Determine the (X, Y) coordinate at the center of the cell enclosing the given text.  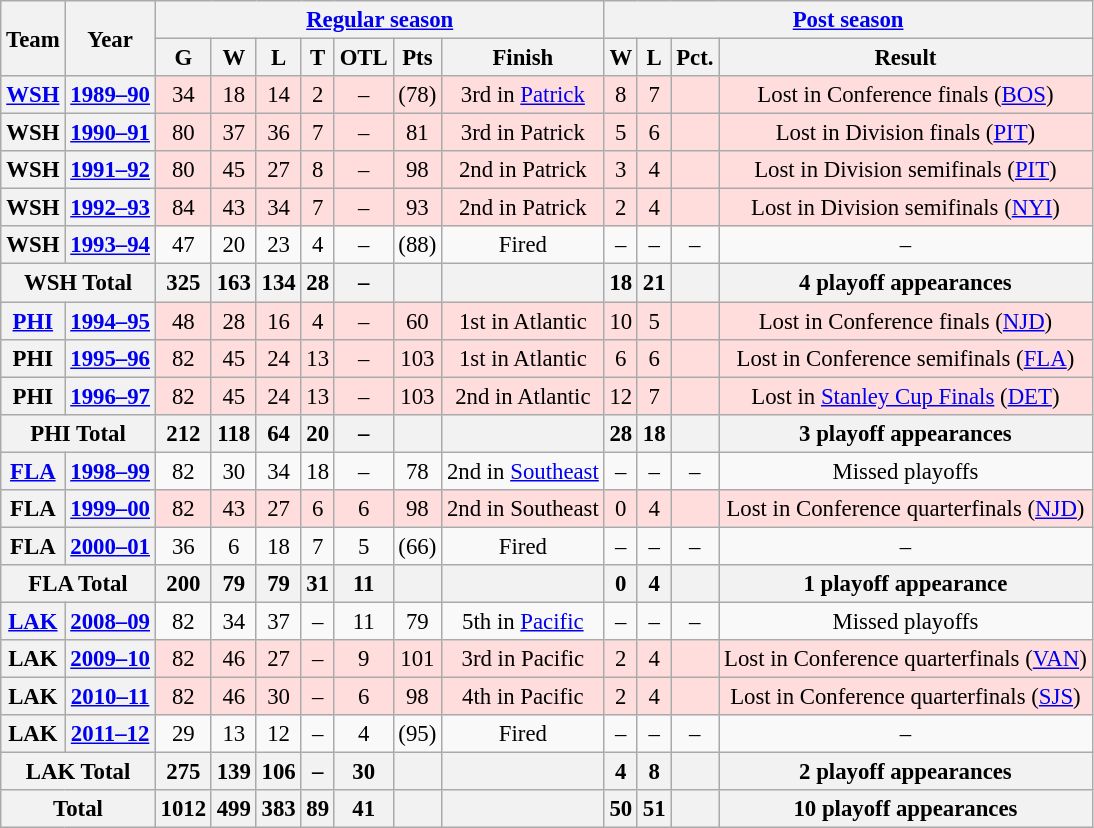
Lost in Conference finals (BOS) (906, 95)
1989–90 (110, 95)
2011–12 (110, 734)
2 playoff appearances (906, 772)
OTL (364, 58)
48 (183, 321)
9 (364, 659)
Total (78, 809)
(88) (418, 245)
Lost in Division semifinals (NYI) (906, 208)
16 (278, 321)
4 playoff appearances (906, 283)
1 playoff appearance (906, 584)
3 (620, 170)
89 (318, 809)
Result (906, 58)
LAK Total (78, 772)
23 (278, 245)
200 (183, 584)
1012 (183, 809)
81 (418, 133)
Lost in Conference finals (NJD) (906, 321)
Lost in Stanley Cup Finals (DET) (906, 396)
Lost in Division finals (PIT) (906, 133)
212 (183, 433)
3 playoff appearances (906, 433)
78 (418, 471)
499 (234, 809)
4th in Pacific (523, 697)
3rd in Pacific (523, 659)
FLA Total (78, 584)
2000–01 (110, 546)
Lost in Conference quarterfinals (NJD) (906, 509)
1991–92 (110, 170)
(95) (418, 734)
Regular season (380, 20)
47 (183, 245)
60 (418, 321)
134 (278, 283)
5th in Pacific (523, 621)
Lost in Conference quarterfinals (SJS) (906, 697)
1994–95 (110, 321)
2009–10 (110, 659)
383 (278, 809)
Finish (523, 58)
10 playoff appearances (906, 809)
41 (364, 809)
118 (234, 433)
50 (620, 809)
93 (418, 208)
101 (418, 659)
275 (183, 772)
64 (278, 433)
Lost in Conference semifinals (FLA) (906, 358)
Lost in Division semifinals (PIT) (906, 170)
Team (33, 38)
1999–00 (110, 509)
29 (183, 734)
163 (234, 283)
WSH Total (78, 283)
(66) (418, 546)
31 (318, 584)
2nd in Atlantic (523, 396)
21 (654, 283)
325 (183, 283)
139 (234, 772)
Pct. (695, 58)
T (318, 58)
10 (620, 321)
51 (654, 809)
Post season (848, 20)
2010–11 (110, 697)
1995–96 (110, 358)
1996–97 (110, 396)
1990–91 (110, 133)
106 (278, 772)
Year (110, 38)
1992–93 (110, 208)
2008–09 (110, 621)
84 (183, 208)
Pts (418, 58)
G (183, 58)
(78) (418, 95)
14 (278, 95)
1993–94 (110, 245)
PHI Total (78, 433)
1998–99 (110, 471)
Lost in Conference quarterfinals (VAN) (906, 659)
